Output the [X, Y] coordinate of the center of the cell containing the given text.  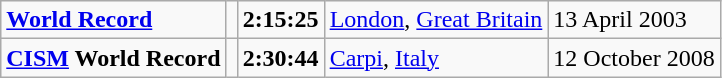
2:30:44 [280, 58]
London, Great Britain [436, 20]
World Record [114, 20]
13 April 2003 [634, 20]
2:15:25 [280, 20]
CISM World Record [114, 58]
12 October 2008 [634, 58]
Carpi, Italy [436, 58]
